For the text-containing cell, return its midpoint in (X, Y) coordinate format. 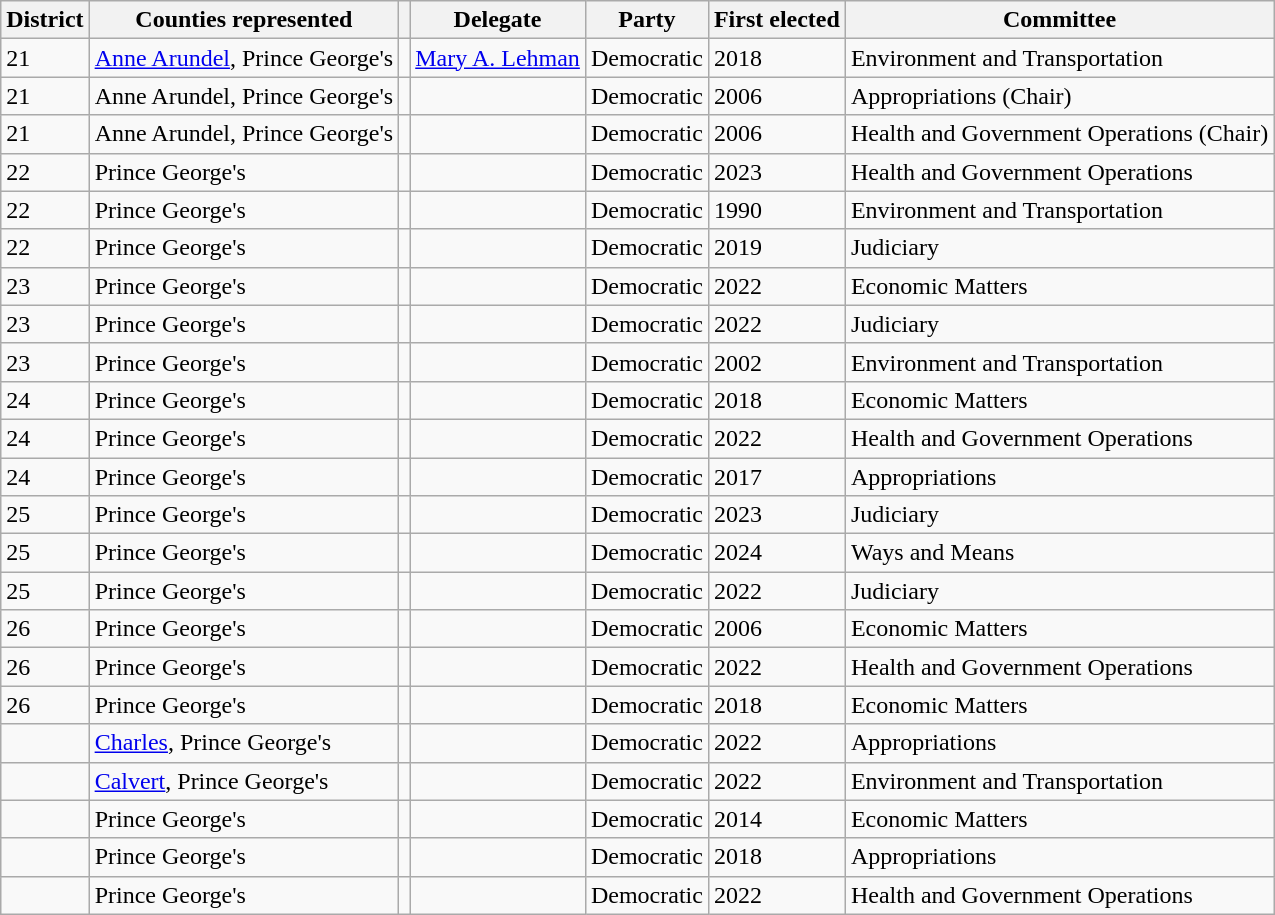
Calvert, Prince George's (244, 781)
Committee (1059, 20)
Counties represented (244, 20)
1990 (776, 210)
2014 (776, 819)
Mary A. Lehman (498, 58)
First elected (776, 20)
District (45, 20)
Appropriations (Chair) (1059, 96)
2019 (776, 248)
Delegate (498, 20)
Party (646, 20)
Health and Government Operations (Chair) (1059, 134)
2002 (776, 362)
2017 (776, 477)
Ways and Means (1059, 553)
2024 (776, 553)
Charles, Prince George's (244, 743)
